Identify which cell holds the provided text, then report its (x, y) central coordinate. 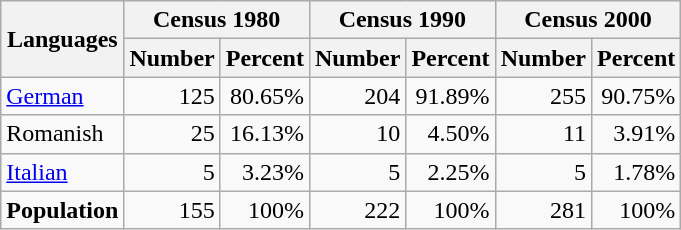
4.50% (450, 134)
281 (543, 210)
16.13% (264, 134)
25 (172, 134)
Romanish (62, 134)
Census 1990 (402, 20)
3.23% (264, 172)
3.91% (636, 134)
1.78% (636, 172)
Census 1980 (217, 20)
10 (357, 134)
91.89% (450, 96)
80.65% (264, 96)
255 (543, 96)
German (62, 96)
2.25% (450, 172)
Italian (62, 172)
Languages (62, 39)
11 (543, 134)
222 (357, 210)
90.75% (636, 96)
204 (357, 96)
155 (172, 210)
Population (62, 210)
125 (172, 96)
Census 2000 (588, 20)
